Detect which cell encompasses the target text, then output its (x, y) center coordinate. 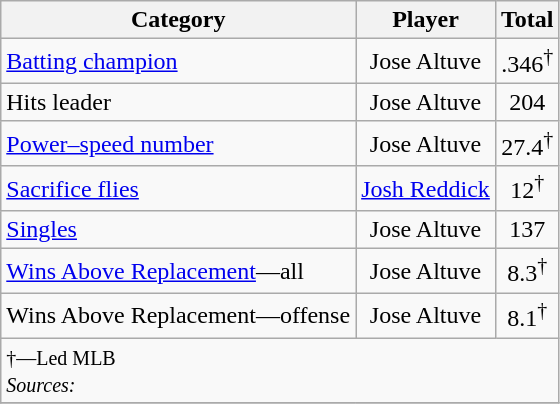
Sacrifice flies (178, 188)
137 (527, 230)
204 (527, 102)
Wins Above Replacement—offense (178, 316)
Total (527, 20)
27.4† (527, 144)
Category (178, 20)
12† (527, 188)
†—Led MLB Sources: (280, 370)
Singles (178, 230)
8.3† (527, 272)
8.1† (527, 316)
Power–speed number (178, 144)
.346† (527, 62)
Player (426, 20)
Batting champion (178, 62)
Wins Above Replacement—all (178, 272)
Hits leader (178, 102)
Josh Reddick (426, 188)
